Capture the cell that displays the provided text and extract its (X, Y) central coordinate. 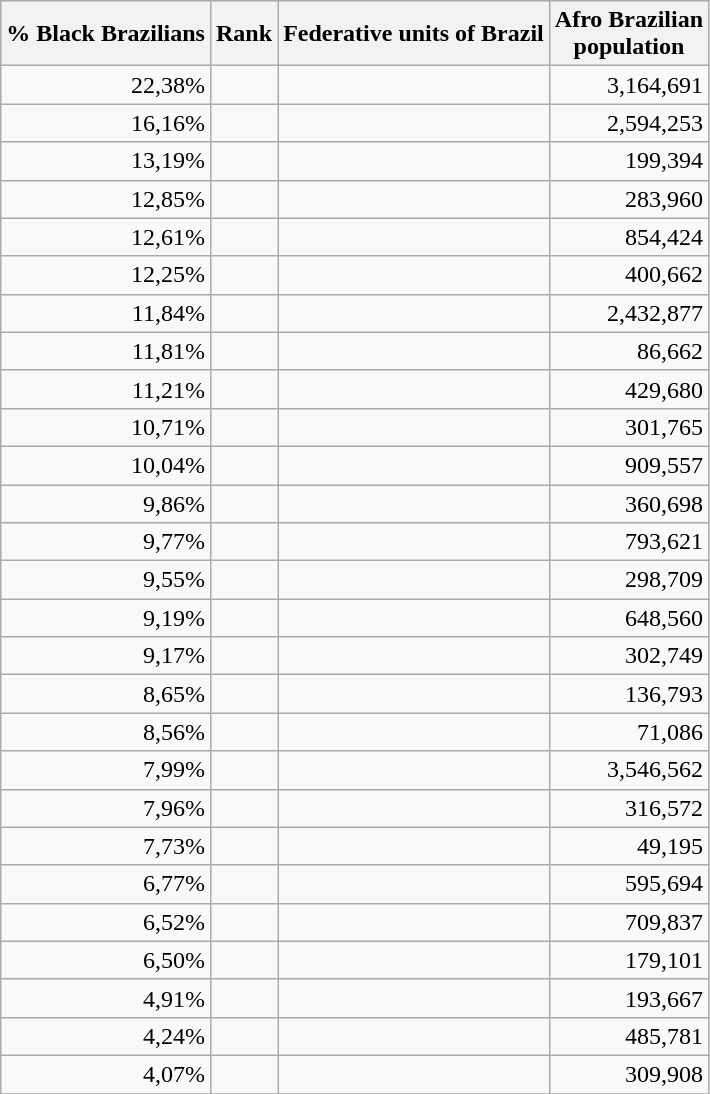
400,662 (628, 275)
12,85% (106, 199)
199,394 (628, 161)
136,793 (628, 694)
11,81% (106, 351)
283,960 (628, 199)
% Black Brazilians (106, 34)
13,19% (106, 161)
6,50% (106, 960)
10,04% (106, 465)
301,765 (628, 427)
12,61% (106, 237)
86,662 (628, 351)
429,680 (628, 389)
595,694 (628, 884)
Rank (244, 34)
71,086 (628, 732)
9,55% (106, 580)
16,16% (106, 123)
309,908 (628, 1074)
12,25% (106, 275)
193,667 (628, 998)
909,557 (628, 465)
9,86% (106, 503)
3,546,562 (628, 770)
9,77% (106, 542)
3,164,691 (628, 85)
360,698 (628, 503)
302,749 (628, 656)
2,594,253 (628, 123)
22,38% (106, 85)
298,709 (628, 580)
11,21% (106, 389)
2,432,877 (628, 313)
Afro Brazilian population (628, 34)
179,101 (628, 960)
49,195 (628, 846)
7,99% (106, 770)
4,24% (106, 1036)
709,837 (628, 922)
6,77% (106, 884)
Federative units of Brazil (414, 34)
9,17% (106, 656)
793,621 (628, 542)
7,73% (106, 846)
854,424 (628, 237)
9,19% (106, 618)
4,07% (106, 1074)
6,52% (106, 922)
7,96% (106, 808)
316,572 (628, 808)
8,56% (106, 732)
10,71% (106, 427)
4,91% (106, 998)
485,781 (628, 1036)
648,560 (628, 618)
11,84% (106, 313)
8,65% (106, 694)
